Return the (x, y) coordinate for the center point of the cell that contains the specified text.  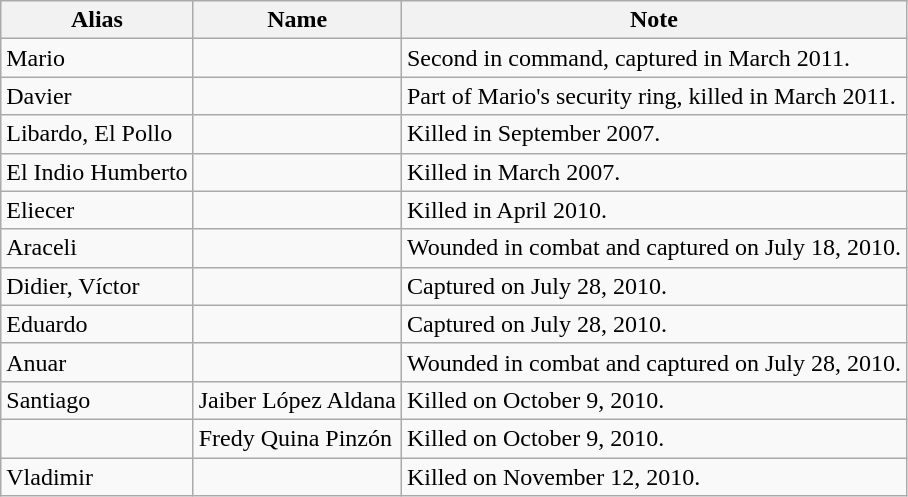
Killed in March 2007. (654, 172)
Note (654, 20)
Mario (97, 58)
Eduardo (97, 324)
Part of Mario's security ring, killed in March 2011. (654, 96)
Eliecer (97, 210)
Fredy Quina Pinzón (297, 438)
Jaiber López Aldana (297, 400)
Killed in September 2007. (654, 134)
Libardo, El Pollo (97, 134)
Santiago (97, 400)
Name (297, 20)
Wounded in combat and captured on July 18, 2010. (654, 248)
Wounded in combat and captured on July 28, 2010. (654, 362)
Didier, Víctor (97, 286)
Vladimir (97, 477)
El Indio Humberto (97, 172)
Alias (97, 20)
Killed in April 2010. (654, 210)
Killed on November 12, 2010. (654, 477)
Davier (97, 96)
Second in command, captured in March 2011. (654, 58)
Araceli (97, 248)
Anuar (97, 362)
